Extract the (X, Y) coordinate from the center of the cell holding the provided text.  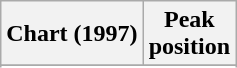
Peakposition (189, 34)
Chart (1997) (72, 34)
